From the cell containing the given text, extract its center point as (X, Y) coordinate. 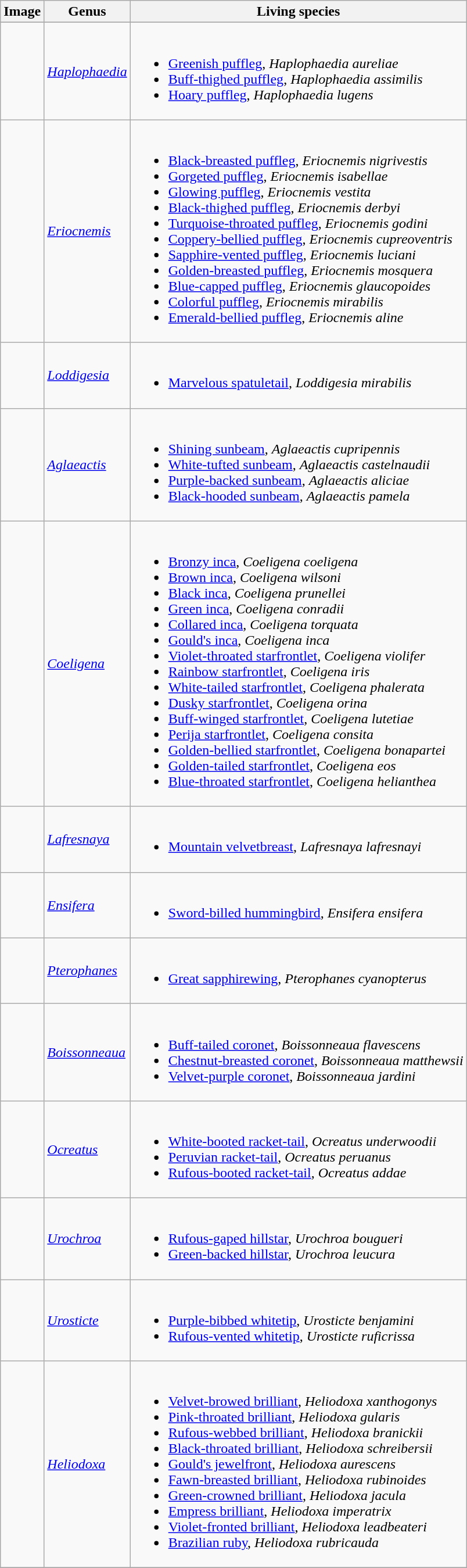
Genus (87, 12)
Buff-tailed coronet, Boissonneaua flavescensChestnut-breasted coronet, Boissonneaua matthewsiiVelvet-purple coronet, Boissonneaua jardini (299, 1052)
Eriocnemis (87, 231)
Marvelous spatuletail, Loddigesia mirabilis (299, 376)
Aglaeactis (87, 465)
Rufous-gaped hillstar, Urochroa bougueriGreen-backed hillstar, Urochroa leucura (299, 1238)
Urosticte (87, 1320)
Purple-bibbed whitetip, Urosticte benjaminiRufous-vented whitetip, Urosticte ruficrissa (299, 1320)
Great sapphirewing, Pterophanes cyanopterus (299, 971)
Pterophanes (87, 971)
Haplophaedia (87, 71)
Coeligena (87, 664)
Ensifera (87, 905)
Greenish puffleg, Haplophaedia aureliaeBuff-thighed puffleg, Haplophaedia assimilisHoary puffleg, Haplophaedia lugens (299, 71)
Heliodoxa (87, 1465)
Ocreatus (87, 1149)
Boissonneaua (87, 1052)
Loddigesia (87, 376)
Urochroa (87, 1238)
Lafresnaya (87, 840)
White-booted racket-tail, Ocreatus underwoodiiPeruvian racket-tail, Ocreatus peruanusRufous-booted racket-tail, Ocreatus addae (299, 1149)
Sword-billed hummingbird, Ensifera ensifera (299, 905)
Image (22, 12)
Living species (299, 12)
Mountain velvetbreast, Lafresnaya lafresnayi (299, 840)
